Detect which cell encompasses the target text, then output its [x, y] center coordinate. 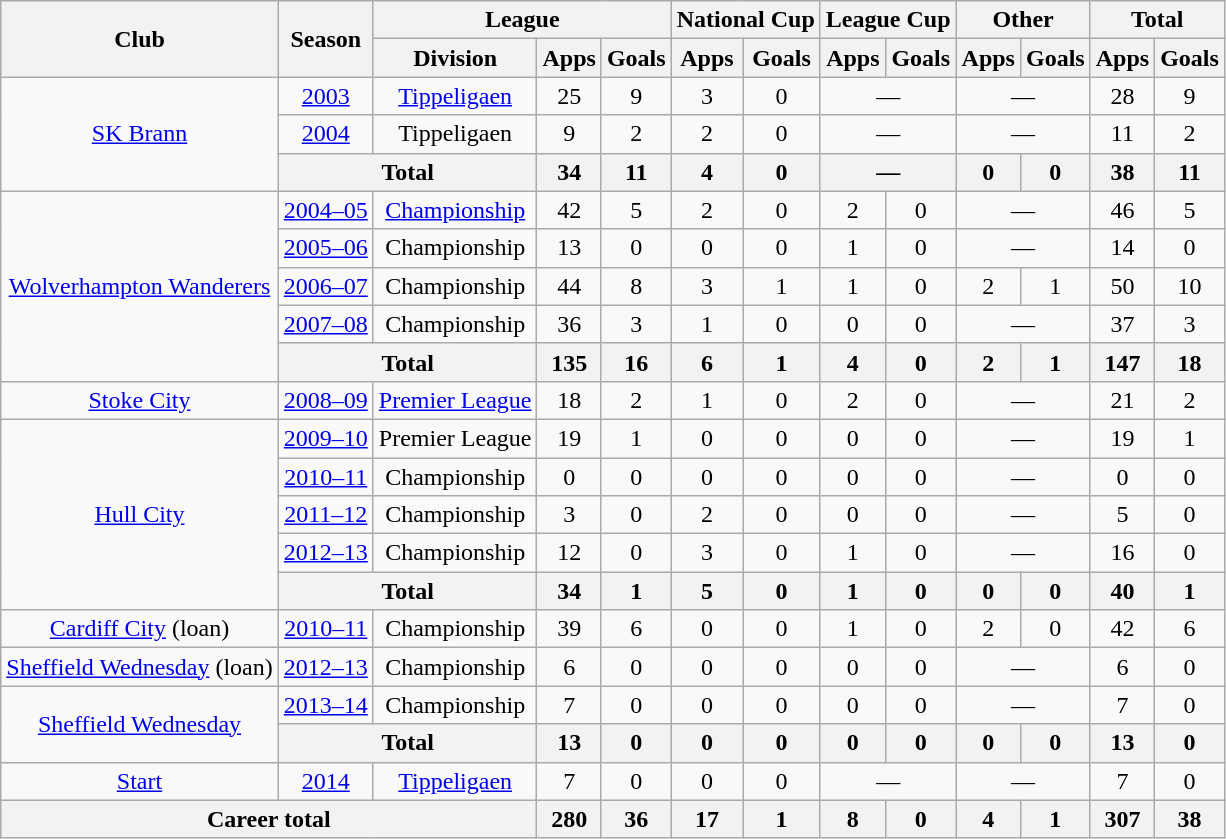
2008–09 [326, 400]
17 [707, 819]
Start [140, 781]
2003 [326, 96]
37 [1122, 324]
147 [1122, 362]
2011–12 [326, 515]
Career total [269, 819]
SK Brann [140, 134]
2007–08 [326, 324]
Stoke City [140, 400]
280 [569, 819]
12 [569, 553]
2005–06 [326, 248]
2006–07 [326, 286]
21 [1122, 400]
2013–14 [326, 705]
League Cup [888, 20]
Division [455, 58]
2009–10 [326, 438]
Sheffield Wednesday [140, 724]
National Cup [746, 20]
Sheffield Wednesday (loan) [140, 667]
2004 [326, 134]
Hull City [140, 514]
Cardiff City (loan) [140, 629]
44 [569, 286]
10 [1190, 286]
39 [569, 629]
14 [1122, 248]
25 [569, 96]
40 [1122, 591]
Other [1023, 20]
135 [569, 362]
Club [140, 39]
League [522, 20]
2004–05 [326, 210]
307 [1122, 819]
46 [1122, 210]
Season [326, 39]
2014 [326, 781]
50 [1122, 286]
28 [1122, 96]
Wolverhampton Wanderers [140, 286]
